Search for the cell housing the specified text and yield its (x, y) center coordinate. 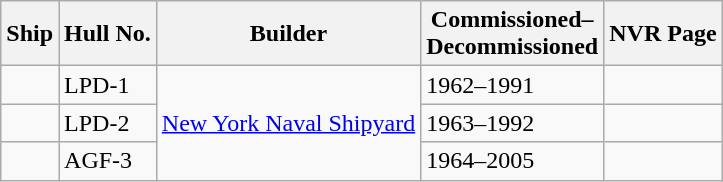
Commissioned–Decommissioned (512, 34)
1962–1991 (512, 85)
LPD-1 (108, 85)
1963–1992 (512, 123)
Ship (30, 34)
AGF-3 (108, 161)
1964–2005 (512, 161)
Builder (288, 34)
NVR Page (663, 34)
New York Naval Shipyard (288, 123)
Hull No. (108, 34)
LPD-2 (108, 123)
